Determine the [x, y] coordinate at the center of the cell enclosing the given text.  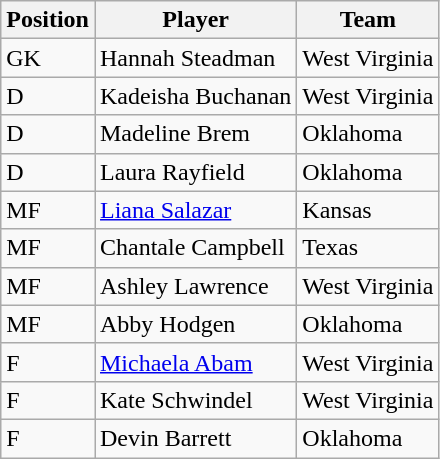
Liana Salazar [195, 210]
Position [48, 20]
Kadeisha Buchanan [195, 96]
Chantale Campbell [195, 248]
Kansas [368, 210]
Laura Rayfield [195, 172]
Ashley Lawrence [195, 286]
Michaela Abam [195, 362]
Player [195, 20]
Devin Barrett [195, 438]
Hannah Steadman [195, 58]
Texas [368, 248]
Madeline Brem [195, 134]
Abby Hodgen [195, 324]
GK [48, 58]
Kate Schwindel [195, 400]
Team [368, 20]
